Scan for the cell matching the given text and deliver its [x, y] coordinate at center. 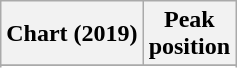
Chart (2019) [72, 34]
Peakposition [189, 34]
